Return the [X, Y] coordinate for the center point of the cell that contains the specified text.  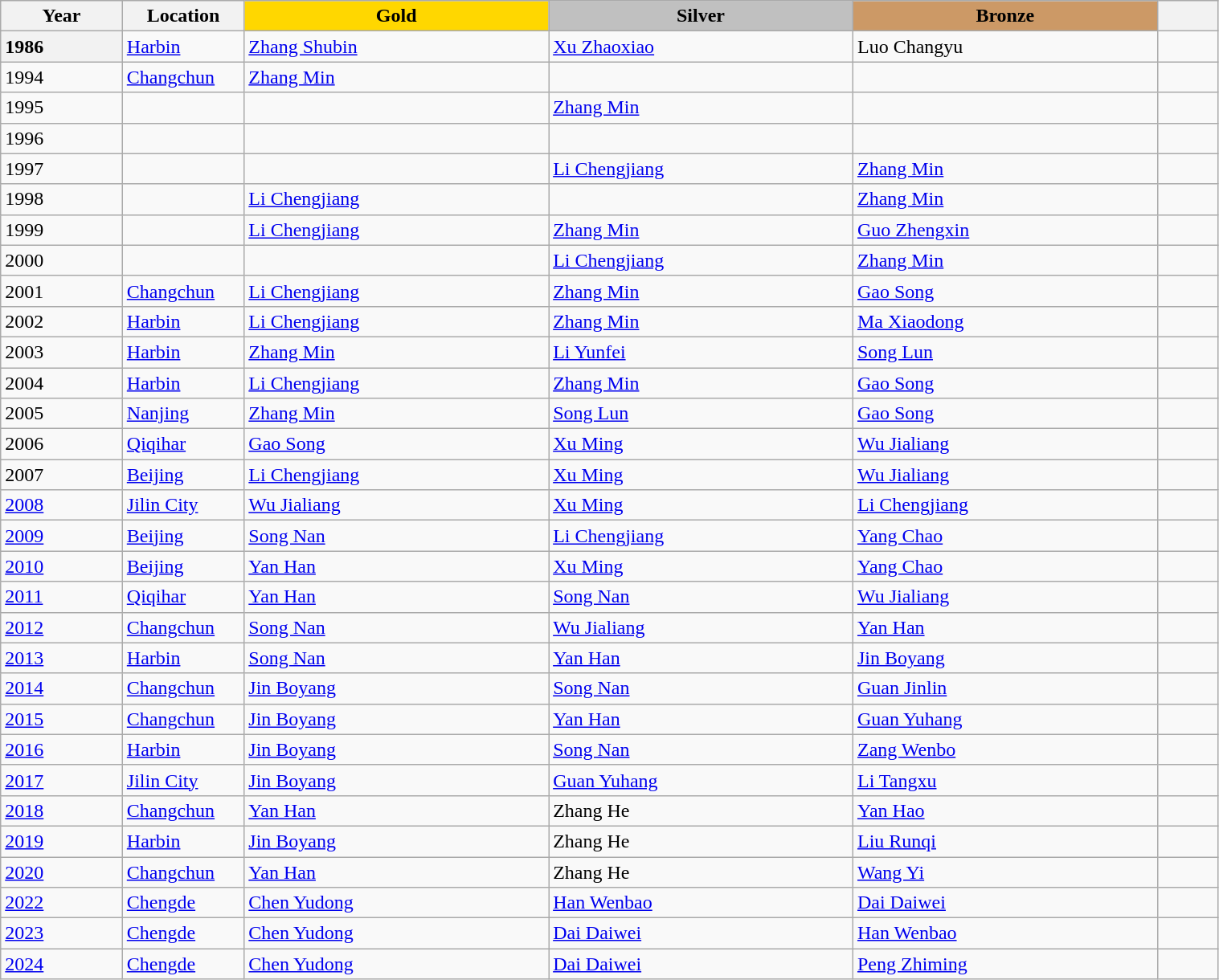
2023 [62, 933]
Liu Runqi [1004, 841]
2020 [62, 872]
2003 [62, 352]
Yan Hao [1004, 811]
Guan Jinlin [1004, 688]
Zang Wenbo [1004, 749]
2006 [62, 444]
2007 [62, 475]
Xu Zhaoxiao [701, 47]
Location [183, 16]
2002 [62, 321]
Silver [701, 16]
2011 [62, 597]
2013 [62, 658]
2016 [62, 749]
Peng Zhiming [1004, 964]
2024 [62, 964]
2012 [62, 627]
2019 [62, 841]
Li Tangxu [1004, 780]
Bronze [1004, 16]
1998 [62, 199]
2000 [62, 260]
2015 [62, 719]
2017 [62, 780]
2004 [62, 383]
Zhang Shubin [397, 47]
Luo Changyu [1004, 47]
Gold [397, 16]
Nanjing [183, 414]
Ma Xiaodong [1004, 321]
1999 [62, 230]
Year [62, 16]
Li Yunfei [701, 352]
1995 [62, 108]
1996 [62, 138]
1986 [62, 47]
2005 [62, 414]
2022 [62, 903]
2014 [62, 688]
2018 [62, 811]
2001 [62, 291]
1997 [62, 169]
1994 [62, 77]
2009 [62, 536]
Guo Zhengxin [1004, 230]
2010 [62, 566]
2008 [62, 505]
Wang Yi [1004, 872]
